Capture the cell that displays the provided text and extract its (x, y) central coordinate. 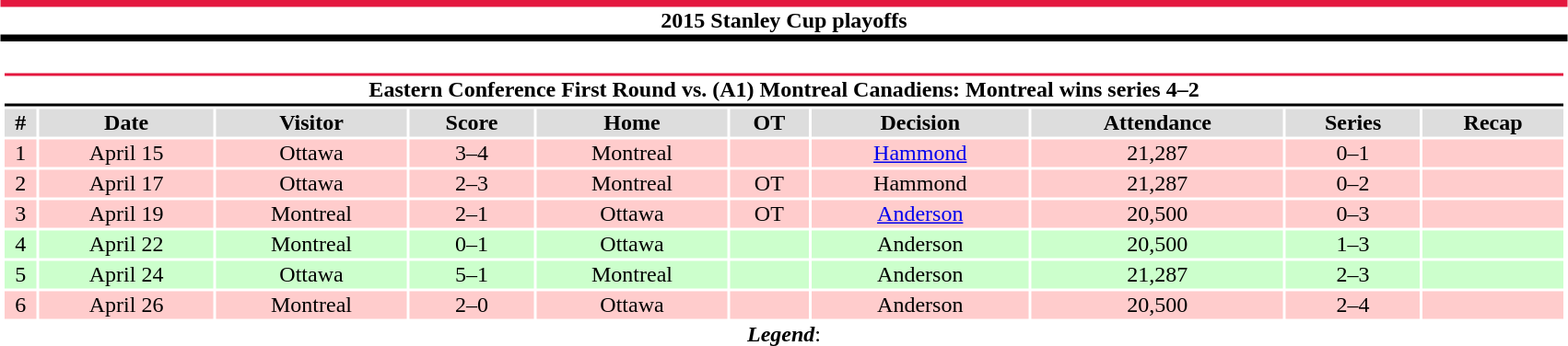
April 15 (126, 154)
1 (20, 154)
Series (1353, 122)
0–2 (1353, 183)
Attendance (1157, 122)
Recap (1492, 122)
6 (20, 305)
April 19 (126, 214)
Date (126, 122)
April 22 (126, 244)
0–3 (1353, 214)
3–4 (472, 154)
5–1 (472, 275)
Decision (920, 122)
# (20, 122)
Score (472, 122)
April 26 (126, 305)
2 (20, 183)
3 (20, 214)
Home (632, 122)
2–0 (472, 305)
Eastern Conference First Round vs. (A1) Montreal Canadiens: Montreal wins series 4–2 (783, 90)
2015 Stanley Cup playoffs (784, 20)
2–1 (472, 214)
April 24 (126, 275)
Visitor (311, 122)
5 (20, 275)
April 17 (126, 183)
1–3 (1353, 244)
2–4 (1353, 305)
4 (20, 244)
